Provide the (X, Y) coordinate of the cell's center where the given text is located.  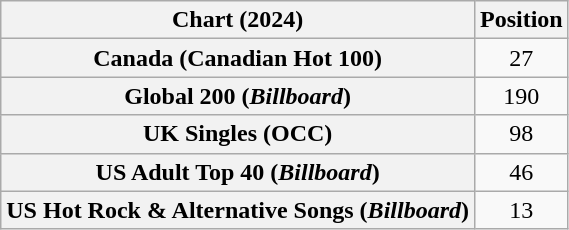
46 (521, 172)
US Hot Rock & Alternative Songs (Billboard) (238, 210)
US Adult Top 40 (Billboard) (238, 172)
Canada (Canadian Hot 100) (238, 58)
Chart (2024) (238, 20)
190 (521, 96)
27 (521, 58)
98 (521, 134)
Position (521, 20)
Global 200 (Billboard) (238, 96)
UK Singles (OCC) (238, 134)
13 (521, 210)
